Scan for the cell matching the given text and deliver its (X, Y) coordinate at center. 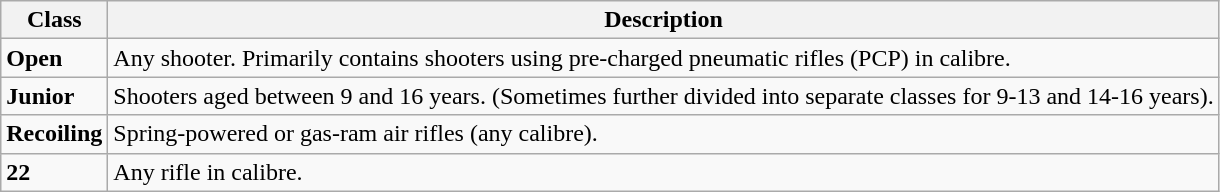
Any shooter. Primarily contains shooters using pre-charged pneumatic rifles (PCP) in calibre. (664, 58)
Spring-powered or gas-ram air rifles (any calibre). (664, 134)
Open (54, 58)
22 (54, 172)
Shooters aged between 9 and 16 years. (Sometimes further divided into separate classes for 9-13 and 14-16 years). (664, 96)
Description (664, 20)
Recoiling (54, 134)
Class (54, 20)
Any rifle in calibre. (664, 172)
Junior (54, 96)
